Search for the cell housing the specified text and yield its (x, y) center coordinate. 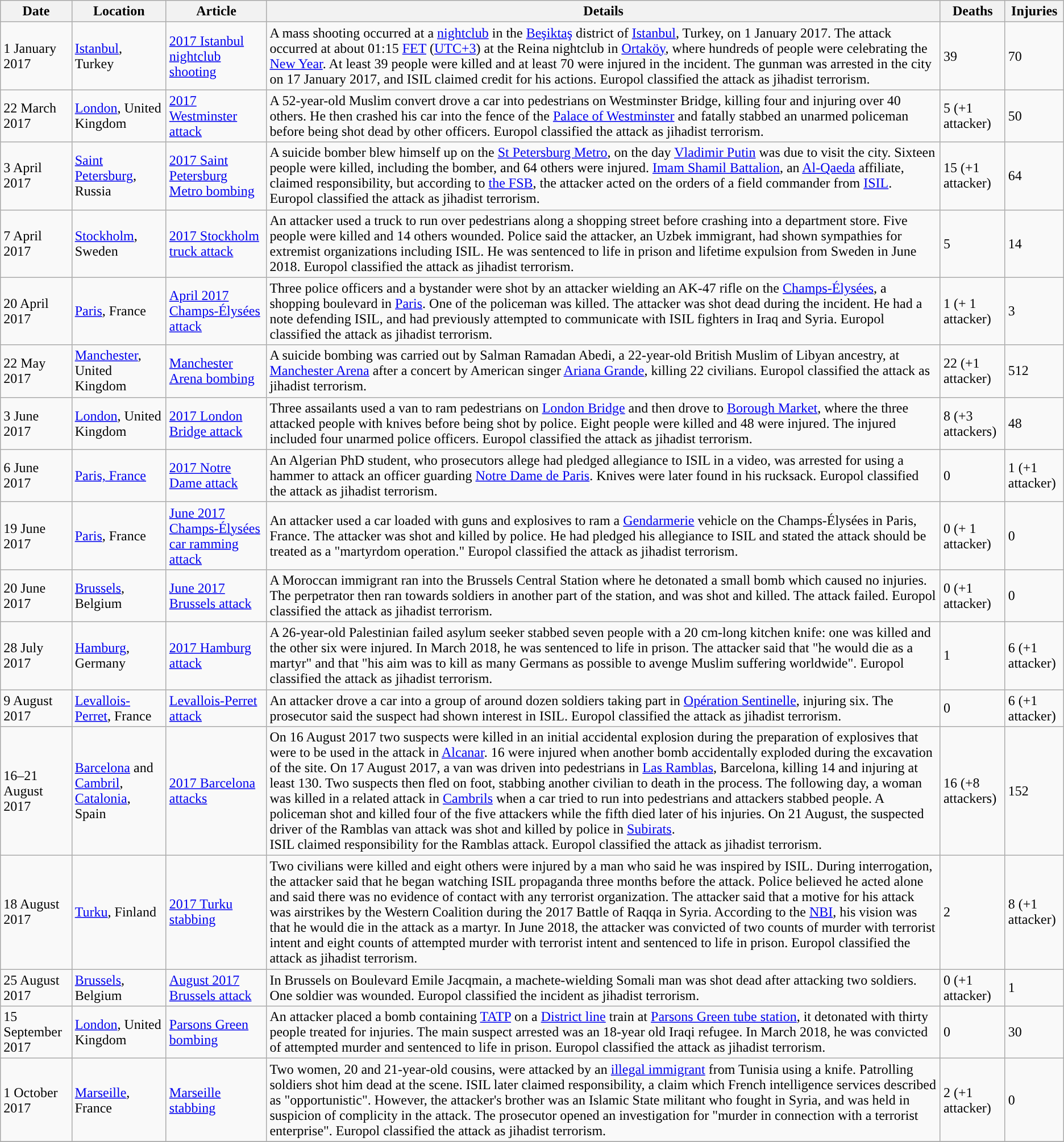
Istanbul, Turkey (119, 56)
2017 Notre Dame attack (216, 476)
Stockholm, Sweden (119, 243)
Levallois-Perret attack (216, 708)
8 (+3 attackers) (972, 423)
Saint Petersburg, Russia (119, 176)
Parsons Green bombing (216, 1032)
Turku, Finland (119, 912)
5 (972, 243)
1 January 2017 (36, 56)
48 (1034, 423)
April 2017 Champs-Élysées attack (216, 311)
Article (216, 11)
June 2017 Brussels attack (216, 595)
1 (+ 1 attacker) (972, 311)
2017 Stockholm truck attack (216, 243)
Date (36, 11)
25 August 2017 (36, 987)
70 (1034, 56)
2017 Westminster attack (216, 116)
22 March 2017 (36, 116)
22 May 2017 (36, 371)
2 (972, 912)
2017 Turku stabbing (216, 912)
19 June 2017 (36, 535)
2017 Saint Petersburg Metro bombing (216, 176)
3 June 2017 (36, 423)
20 April 2017 (36, 311)
August 2017 Brussels attack (216, 987)
152 (1034, 791)
Manchester Arena bombing (216, 371)
15 (+1 attacker) (972, 176)
39 (972, 56)
20 June 2017 (36, 595)
Manchester, United Kingdom (119, 371)
3 April 2017 (36, 176)
1 October 2017 (36, 1100)
Location (119, 11)
64 (1034, 176)
Injuries (1034, 11)
2017 Istanbul nightclub shooting (216, 56)
15 September 2017 (36, 1032)
28 July 2017 (36, 656)
50 (1034, 116)
7 April 2017 (36, 243)
8 (+1 attacker) (1034, 912)
2 (+1 attacker) (972, 1100)
18 August 2017 (36, 912)
June 2017 Champs-Élysées car ramming attack (216, 535)
1 (+1 attacker) (1034, 476)
16 (+8 attackers) (972, 791)
Deaths (972, 11)
16–21 August 2017 (36, 791)
Details (604, 11)
Levallois-Perret, France (119, 708)
Marseille, France (119, 1100)
3 (1034, 311)
2017 Barcelona attacks (216, 791)
2017 Hamburg attack (216, 656)
30 (1034, 1032)
Barcelona and Cambril, Catalonia, Spain (119, 791)
22 (+1 attacker) (972, 371)
512 (1034, 371)
9 August 2017 (36, 708)
0 (+ 1 attacker) (972, 535)
5 (+1 attacker) (972, 116)
14 (1034, 243)
Marseille stabbing (216, 1100)
2017 London Bridge attack (216, 423)
6 June 2017 (36, 476)
Hamburg, Germany (119, 656)
